Provide the [x, y] coordinate of the cell's center where the given text is located.  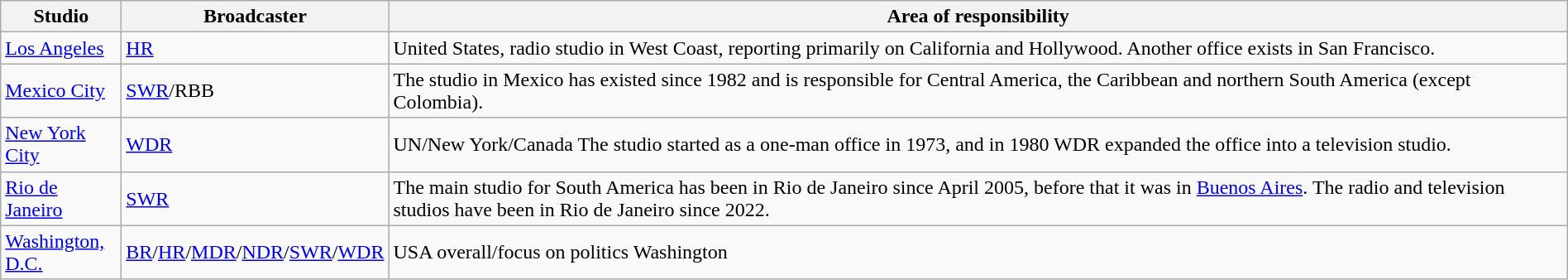
Area of responsibility [978, 17]
HR [255, 48]
UN/New York/Canada The studio started as a one-man office in 1973, and in 1980 WDR expanded the office into a television studio. [978, 144]
SWR [255, 199]
WDR [255, 144]
BR/HR/MDR/NDR/SWR/WDR [255, 252]
Mexico City [61, 91]
Los Angeles [61, 48]
Studio [61, 17]
New York City [61, 144]
Rio de Janeiro [61, 199]
Washington, D.C. [61, 252]
USA overall/focus on politics Washington [978, 252]
Broadcaster [255, 17]
United States, radio studio in West Coast, reporting primarily on California and Hollywood. Another office exists in San Francisco. [978, 48]
The studio in Mexico has existed since 1982 and is responsible for Central America, the Caribbean and northern South America (except Colombia). [978, 91]
SWR/RBB [255, 91]
